Find where the given text appears and provide that cell's center as [x, y] coordinate. 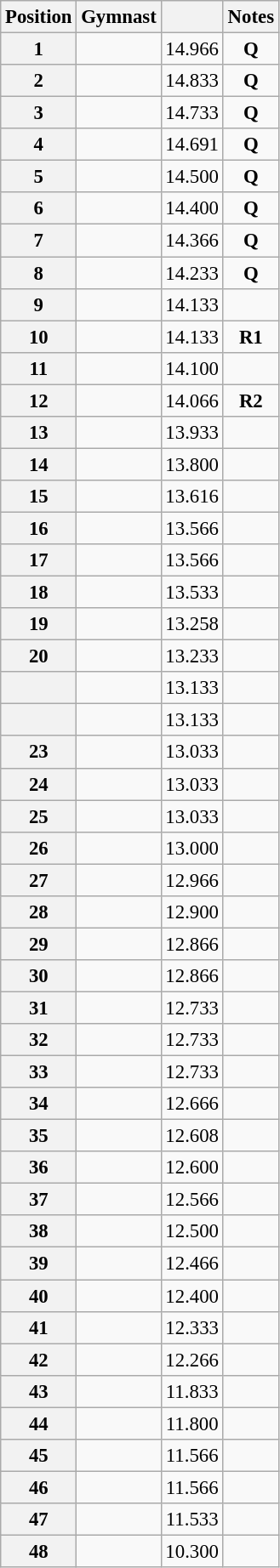
17 [39, 560]
31 [39, 1008]
Notes [250, 17]
16 [39, 528]
14.366 [192, 241]
10 [39, 337]
13.800 [192, 464]
13.258 [192, 624]
8 [39, 273]
13.616 [192, 497]
40 [39, 1296]
12.900 [192, 912]
11.800 [192, 1423]
11 [39, 368]
20 [39, 656]
12 [39, 401]
12.600 [192, 1167]
18 [39, 593]
14.233 [192, 273]
Position [39, 17]
39 [39, 1264]
9 [39, 304]
6 [39, 208]
R2 [250, 401]
14.066 [192, 401]
41 [39, 1327]
14.833 [192, 81]
38 [39, 1232]
14.500 [192, 177]
42 [39, 1360]
12.666 [192, 1104]
43 [39, 1391]
13 [39, 433]
37 [39, 1200]
19 [39, 624]
25 [39, 816]
13.533 [192, 593]
32 [39, 1040]
1 [39, 49]
14.400 [192, 208]
7 [39, 241]
12.608 [192, 1136]
15 [39, 497]
12.966 [192, 880]
33 [39, 1072]
27 [39, 880]
26 [39, 848]
5 [39, 177]
13.233 [192, 656]
10.300 [192, 1551]
14 [39, 464]
14.966 [192, 49]
3 [39, 113]
24 [39, 784]
12.333 [192, 1327]
23 [39, 753]
13.933 [192, 433]
11.533 [192, 1520]
29 [39, 944]
36 [39, 1167]
35 [39, 1136]
11.833 [192, 1391]
34 [39, 1104]
12.400 [192, 1296]
46 [39, 1487]
12.266 [192, 1360]
44 [39, 1423]
12.500 [192, 1232]
2 [39, 81]
Gymnast [119, 17]
R1 [250, 337]
28 [39, 912]
48 [39, 1551]
12.566 [192, 1200]
30 [39, 976]
14.733 [192, 113]
13.000 [192, 848]
4 [39, 145]
14.691 [192, 145]
47 [39, 1520]
12.466 [192, 1264]
14.100 [192, 368]
45 [39, 1456]
